Output the [X, Y] coordinate of the center of the cell containing the given text.  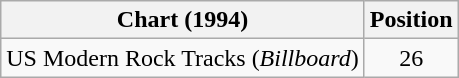
Position [411, 20]
Chart (1994) [183, 20]
US Modern Rock Tracks (Billboard) [183, 58]
26 [411, 58]
